Output the (X, Y) coordinate of the center of the cell containing the given text.  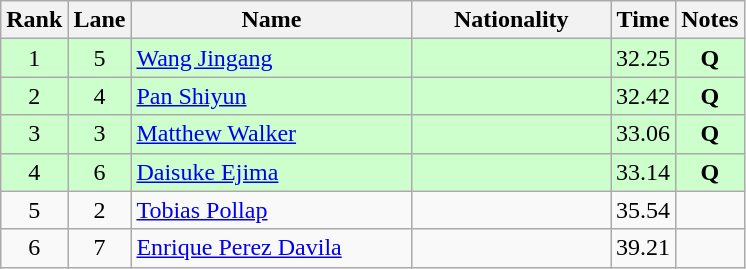
39.21 (644, 248)
7 (100, 248)
Enrique Perez Davila (272, 248)
33.06 (644, 134)
Notes (710, 20)
Lane (100, 20)
Tobias Pollap (272, 210)
32.42 (644, 96)
Name (272, 20)
Daisuke Ejima (272, 172)
33.14 (644, 172)
32.25 (644, 58)
Rank (34, 20)
1 (34, 58)
Time (644, 20)
Nationality (512, 20)
Pan Shiyun (272, 96)
35.54 (644, 210)
Matthew Walker (272, 134)
Wang Jingang (272, 58)
